Extract the [x, y] coordinate from the center of the cell holding the provided text.  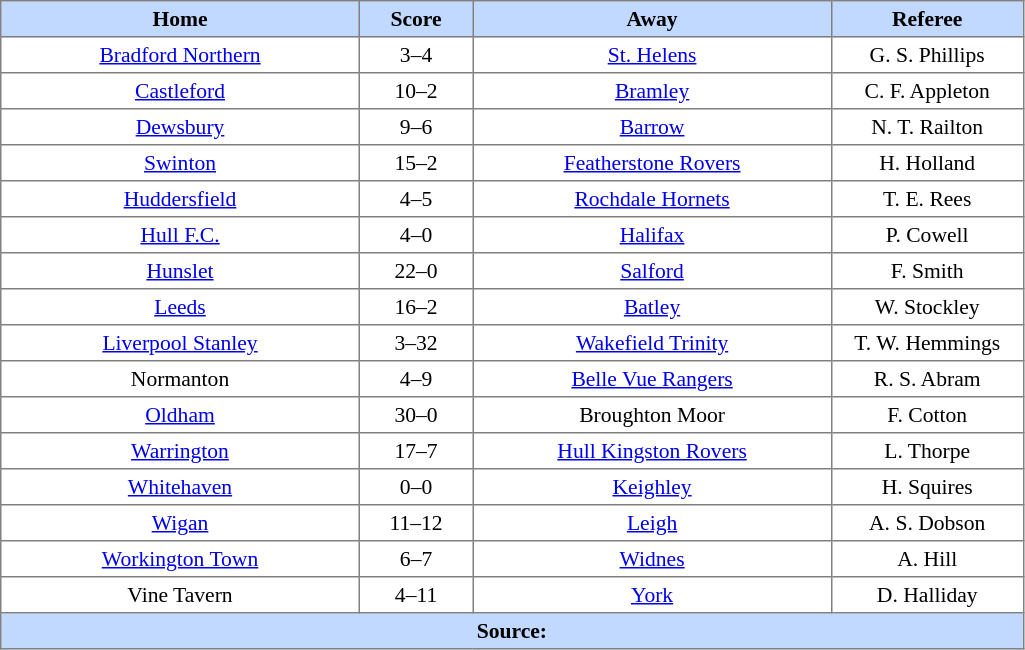
N. T. Railton [927, 127]
Warrington [180, 451]
F. Cotton [927, 415]
R. S. Abram [927, 379]
D. Halliday [927, 595]
16–2 [416, 307]
4–5 [416, 199]
A. S. Dobson [927, 523]
10–2 [416, 91]
Leeds [180, 307]
Huddersfield [180, 199]
Whitehaven [180, 487]
4–0 [416, 235]
Leigh [652, 523]
Oldham [180, 415]
Source: [512, 631]
Dewsbury [180, 127]
Wigan [180, 523]
0–0 [416, 487]
Hull Kingston Rovers [652, 451]
Salford [652, 271]
Bramley [652, 91]
T. E. Rees [927, 199]
Workington Town [180, 559]
Referee [927, 19]
Hunslet [180, 271]
11–12 [416, 523]
Halifax [652, 235]
6–7 [416, 559]
Score [416, 19]
T. W. Hemmings [927, 343]
Liverpool Stanley [180, 343]
22–0 [416, 271]
9–6 [416, 127]
Normanton [180, 379]
3–32 [416, 343]
Away [652, 19]
York [652, 595]
4–11 [416, 595]
Belle Vue Rangers [652, 379]
Widnes [652, 559]
Featherstone Rovers [652, 163]
Castleford [180, 91]
4–9 [416, 379]
Rochdale Hornets [652, 199]
Vine Tavern [180, 595]
F. Smith [927, 271]
A. Hill [927, 559]
Wakefield Trinity [652, 343]
3–4 [416, 55]
Bradford Northern [180, 55]
Broughton Moor [652, 415]
Batley [652, 307]
P. Cowell [927, 235]
H. Squires [927, 487]
L. Thorpe [927, 451]
Home [180, 19]
Barrow [652, 127]
St. Helens [652, 55]
Hull F.C. [180, 235]
Keighley [652, 487]
W. Stockley [927, 307]
15–2 [416, 163]
C. F. Appleton [927, 91]
H. Holland [927, 163]
Swinton [180, 163]
G. S. Phillips [927, 55]
17–7 [416, 451]
30–0 [416, 415]
